Search for the cell housing the specified text and yield its [x, y] center coordinate. 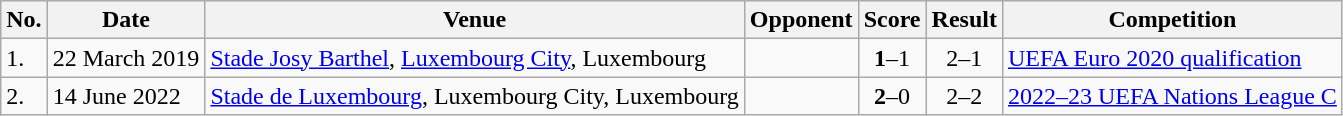
UEFA Euro 2020 qualification [1172, 58]
1–1 [892, 58]
14 June 2022 [126, 96]
2022–23 UEFA Nations League C [1172, 96]
Score [892, 20]
Result [964, 20]
Opponent [801, 20]
2–0 [892, 96]
Competition [1172, 20]
2. [24, 96]
Stade Josy Barthel, Luxembourg City, Luxembourg [474, 58]
Date [126, 20]
Venue [474, 20]
2–1 [964, 58]
No. [24, 20]
2–2 [964, 96]
22 March 2019 [126, 58]
1. [24, 58]
Stade de Luxembourg, Luxembourg City, Luxembourg [474, 96]
